Locate the cell with the specified text and output its (X, Y) center coordinate. 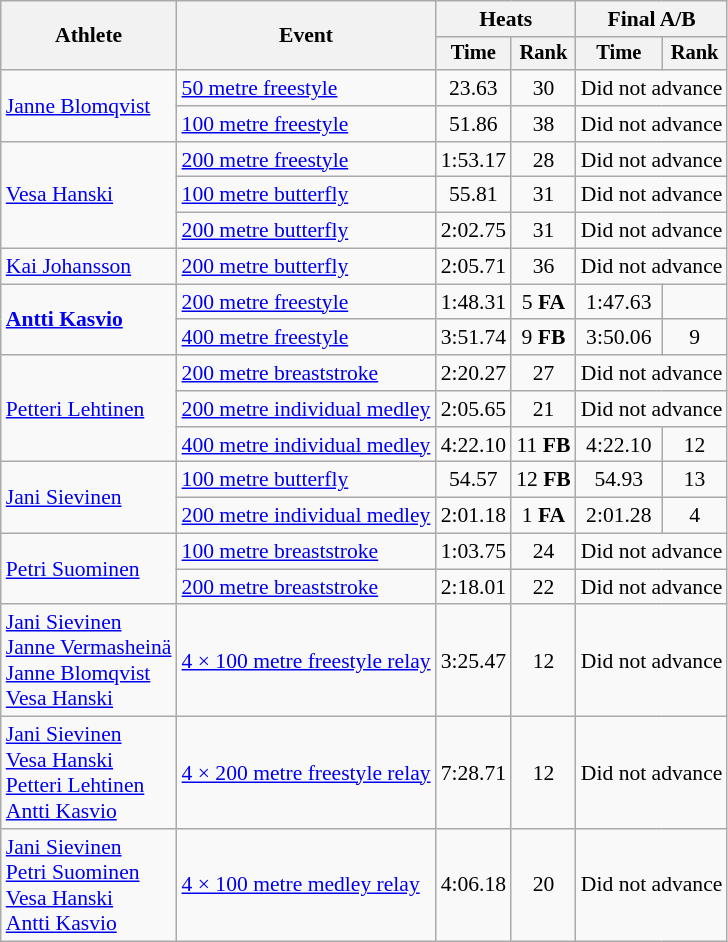
Jani SievinenVesa HanskiPetteri LehtinenAntti Kasvio (89, 773)
4 × 100 metre medley relay (306, 885)
Vesa Hanski (89, 196)
51.86 (474, 124)
400 metre individual medley (306, 445)
2:02.75 (474, 231)
Janne Blomqvist (89, 106)
100 metre freestyle (306, 124)
7:28.71 (474, 773)
9 FB (544, 338)
22 (544, 587)
28 (544, 160)
23.63 (474, 88)
1 FA (544, 516)
Petteri Lehtinen (89, 408)
Jani SievinenPetri SuominenVesa HanskiAntti Kasvio (89, 885)
Jani Sievinen (89, 498)
3:50.06 (619, 338)
1:03.75 (474, 552)
3:25.47 (474, 661)
400 metre freestyle (306, 338)
2:05.65 (474, 409)
36 (544, 267)
2:18.01 (474, 587)
20 (544, 885)
100 metre breaststroke (306, 552)
5 FA (544, 302)
2:20.27 (474, 373)
3:51.74 (474, 338)
27 (544, 373)
Athlete (89, 36)
Petri Suominen (89, 570)
2:01.18 (474, 516)
54.57 (474, 480)
Jani SievinenJanne VermasheinäJanne BlomqvistVesa Hanski (89, 661)
11 FB (544, 445)
12 FB (544, 480)
50 metre freestyle (306, 88)
30 (544, 88)
1:47.63 (619, 302)
2:05.71 (474, 267)
4:06.18 (474, 885)
9 (695, 338)
Kai Johansson (89, 267)
Final A/B (652, 19)
Event (306, 36)
4 (695, 516)
13 (695, 480)
1:53.17 (474, 160)
55.81 (474, 195)
Antti Kasvio (89, 320)
Heats (506, 19)
1:48.31 (474, 302)
4 × 100 metre freestyle relay (306, 661)
38 (544, 124)
54.93 (619, 480)
24 (544, 552)
4 × 200 metre freestyle relay (306, 773)
21 (544, 409)
2:01.28 (619, 516)
